Scan for the cell matching the given text and deliver its [x, y] coordinate at center. 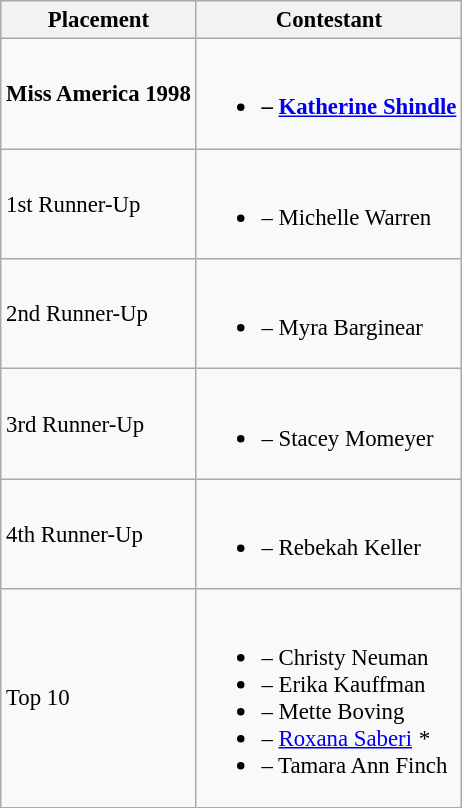
Miss America 1998 [98, 94]
– Stacey Momeyer [329, 424]
Placement [98, 20]
– Christy Neuman – Erika Kauffman – Mette Boving – Roxana Saberi * – Tamara Ann Finch [329, 698]
– Michelle Warren [329, 204]
– Katherine Shindle [329, 94]
– Myra Barginear [329, 314]
3rd Runner-Up [98, 424]
Contestant [329, 20]
Top 10 [98, 698]
2nd Runner-Up [98, 314]
4th Runner-Up [98, 534]
1st Runner-Up [98, 204]
– Rebekah Keller [329, 534]
